Determine the [x, y] coordinate at the center of the cell enclosing the given text.  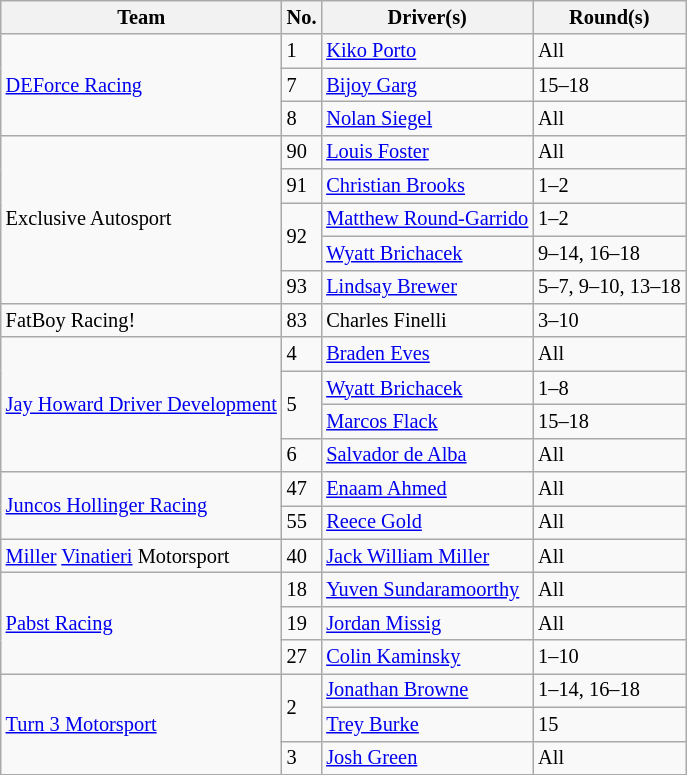
Jordan Missig [427, 623]
Josh Green [427, 758]
Enaam Ahmed [427, 489]
Jay Howard Driver Development [142, 404]
Nolan Siegel [427, 118]
Team [142, 17]
FatBoy Racing! [142, 320]
15 [609, 724]
55 [302, 522]
No. [302, 17]
Juncos Hollinger Racing [142, 506]
19 [302, 623]
Christian Brooks [427, 186]
40 [302, 556]
27 [302, 657]
Driver(s) [427, 17]
Charles Finelli [427, 320]
8 [302, 118]
Marcos Flack [427, 421]
Matthew Round-Garrido [427, 219]
Reece Gold [427, 522]
Colin Kaminsky [427, 657]
Kiko Porto [427, 51]
18 [302, 589]
47 [302, 489]
4 [302, 354]
1–8 [609, 388]
91 [302, 186]
7 [302, 85]
93 [302, 287]
2 [302, 706]
Round(s) [609, 17]
5–7, 9–10, 13–18 [609, 287]
Lindsay Brewer [427, 287]
Miller Vinatieri Motorsport [142, 556]
92 [302, 236]
9–14, 16–18 [609, 253]
Jonathan Browne [427, 690]
Bijoy Garg [427, 85]
DEForce Racing [142, 84]
Salvador de Alba [427, 455]
Jack William Miller [427, 556]
Exclusive Autosport [142, 219]
1–10 [609, 657]
Pabst Racing [142, 622]
1 [302, 51]
1–14, 16–18 [609, 690]
Braden Eves [427, 354]
90 [302, 152]
3–10 [609, 320]
Louis Foster [427, 152]
6 [302, 455]
Turn 3 Motorsport [142, 724]
5 [302, 404]
Yuven Sundaramoorthy [427, 589]
83 [302, 320]
Trey Burke [427, 724]
3 [302, 758]
